Locate the cell with the specified text and output its [x, y] center coordinate. 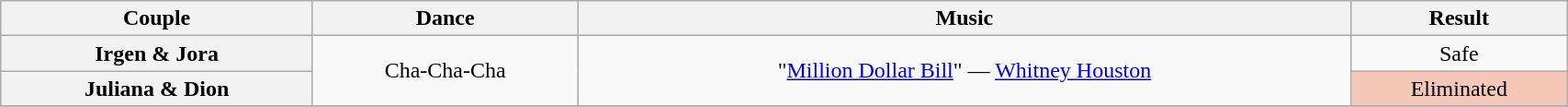
Juliana & Dion [157, 89]
Eliminated [1459, 89]
Dance [445, 18]
Cha-Cha-Cha [445, 71]
Irgen & Jora [157, 53]
Safe [1459, 53]
Couple [157, 18]
Music [964, 18]
"Million Dollar Bill" — Whitney Houston [964, 71]
Result [1459, 18]
